From the cell containing the given text, extract its center point as (x, y) coordinate. 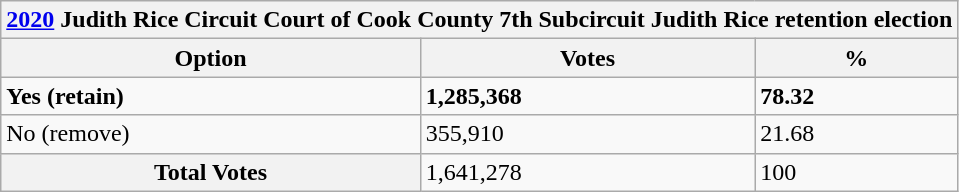
355,910 (587, 134)
Total Votes (211, 172)
1,285,368 (587, 96)
Yes (retain) (211, 96)
Option (211, 58)
21.68 (856, 134)
Votes (587, 58)
1,641,278 (587, 172)
% (856, 58)
78.32 (856, 96)
2020 Judith Rice Circuit Court of Cook County 7th Subcircuit Judith Rice retention election (480, 20)
No (remove) (211, 134)
100 (856, 172)
